Capture the cell that displays the provided text and extract its [X, Y] central coordinate. 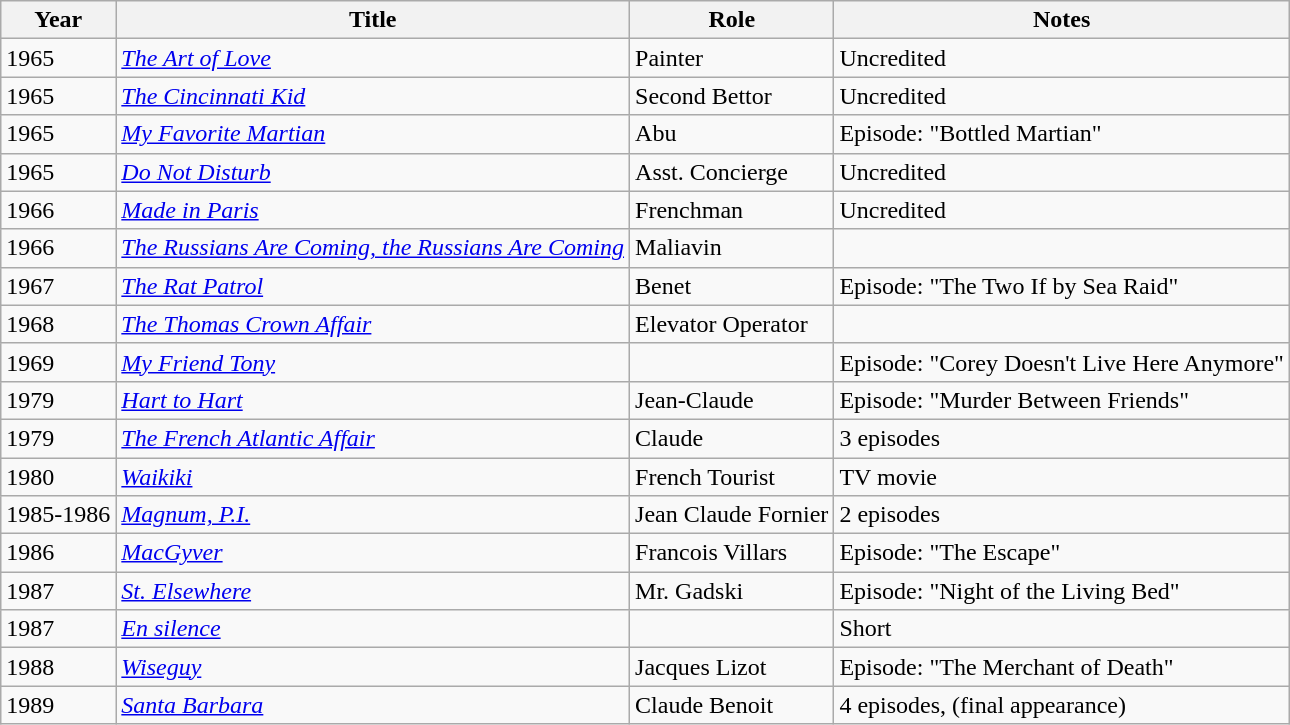
Episode: "Murder Between Friends" [1062, 400]
Maliavin [732, 248]
1989 [58, 705]
Francois Villars [732, 553]
Title [373, 20]
4 episodes, (final appearance) [1062, 705]
Episode: "The Two If by Sea Raid" [1062, 286]
Episode: "Night of the Living Bed" [1062, 591]
1968 [58, 324]
The Thomas Crown Affair [373, 324]
Notes [1062, 20]
The Rat Patrol [373, 286]
Wiseguy [373, 667]
Episode: "The Escape" [1062, 553]
Asst. Concierge [732, 172]
Episode: "Corey Doesn't Live Here Anymore" [1062, 362]
MacGyver [373, 553]
Made in Paris [373, 210]
1967 [58, 286]
1988 [58, 667]
Jacques Lizot [732, 667]
1986 [58, 553]
Claude Benoit [732, 705]
Magnum, P.I. [373, 515]
1969 [58, 362]
Episode: "Bottled Martian" [1062, 134]
The French Atlantic Affair [373, 438]
Jean-Claude [732, 400]
TV movie [1062, 477]
Year [58, 20]
Hart to Hart [373, 400]
The Cincinnati Kid [373, 96]
Waikiki [373, 477]
Santa Barbara [373, 705]
The Art of Love [373, 58]
Jean Claude Fornier [732, 515]
Role [732, 20]
Claude [732, 438]
Mr. Gadski [732, 591]
Abu [732, 134]
Elevator Operator [732, 324]
Painter [732, 58]
1985-1986 [58, 515]
Episode: "The Merchant of Death" [1062, 667]
The Russians Are Coming, the Russians Are Coming [373, 248]
Frenchman [732, 210]
Short [1062, 629]
My Favorite Martian [373, 134]
My Friend Tony [373, 362]
Benet [732, 286]
En silence [373, 629]
2 episodes [1062, 515]
Second Bettor [732, 96]
1980 [58, 477]
St. Elsewhere [373, 591]
Do Not Disturb [373, 172]
French Tourist [732, 477]
3 episodes [1062, 438]
